Pinpoint the cell where the given text exists, returning its (x, y) midpoint coordinate. 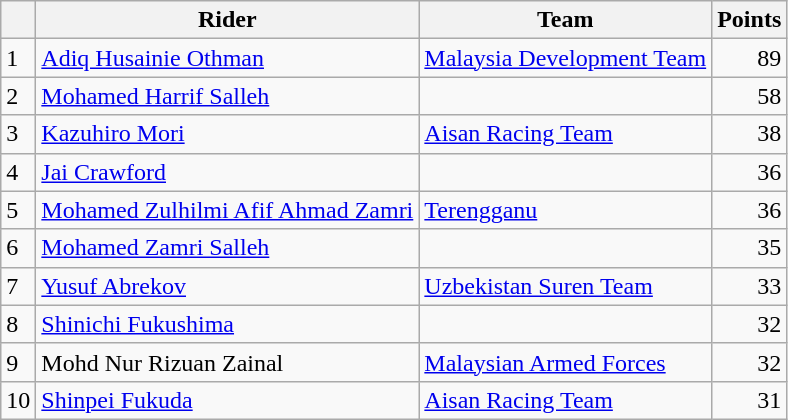
38 (750, 134)
2 (18, 96)
Uzbekistan Suren Team (566, 286)
Rider (228, 20)
Mohd Nur Rizuan Zainal (228, 362)
Malaysian Armed Forces (566, 362)
6 (18, 248)
Yusuf Abrekov (228, 286)
9 (18, 362)
31 (750, 400)
Jai Crawford (228, 172)
Team (566, 20)
Mohamed Zamri Salleh (228, 248)
Shinichi Fukushima (228, 324)
1 (18, 58)
Kazuhiro Mori (228, 134)
Adiq Husainie Othman (228, 58)
Mohamed Harrif Salleh (228, 96)
10 (18, 400)
7 (18, 286)
Terengganu (566, 210)
8 (18, 324)
5 (18, 210)
3 (18, 134)
4 (18, 172)
Mohamed Zulhilmi Afif Ahmad Zamri (228, 210)
35 (750, 248)
89 (750, 58)
Points (750, 20)
33 (750, 286)
Malaysia Development Team (566, 58)
Shinpei Fukuda (228, 400)
58 (750, 96)
